Return the (x, y) coordinate for the center point of the cell that contains the specified text.  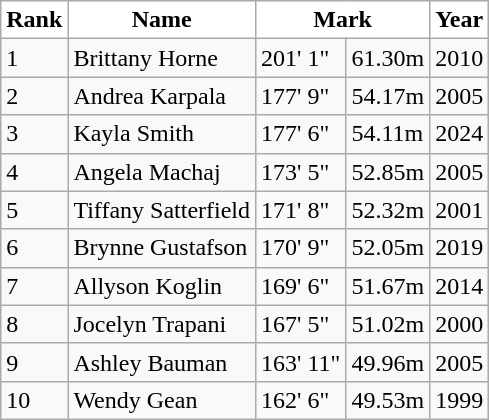
51.67m (388, 286)
5 (34, 210)
54.17m (388, 96)
167' 5" (301, 324)
170' 9" (301, 248)
177' 9" (301, 96)
Angela Machaj (162, 172)
10 (34, 400)
201' 1" (301, 58)
52.85m (388, 172)
54.11m (388, 134)
Jocelyn Trapani (162, 324)
169' 6" (301, 286)
Mark (343, 20)
Ashley Bauman (162, 362)
2019 (460, 248)
52.05m (388, 248)
Tiffany Satterfield (162, 210)
177' 6" (301, 134)
9 (34, 362)
2010 (460, 58)
Wendy Gean (162, 400)
162' 6" (301, 400)
52.32m (388, 210)
3 (34, 134)
Brynne Gustafson (162, 248)
6 (34, 248)
49.96m (388, 362)
Andrea Karpala (162, 96)
Name (162, 20)
1 (34, 58)
2000 (460, 324)
2014 (460, 286)
8 (34, 324)
163' 11" (301, 362)
2024 (460, 134)
Rank (34, 20)
61.30m (388, 58)
4 (34, 172)
7 (34, 286)
2001 (460, 210)
49.53m (388, 400)
171' 8" (301, 210)
2 (34, 96)
Brittany Horne (162, 58)
Allyson Koglin (162, 286)
Kayla Smith (162, 134)
173' 5" (301, 172)
Year (460, 20)
1999 (460, 400)
51.02m (388, 324)
